For the text-containing cell, return its midpoint in [X, Y] coordinate format. 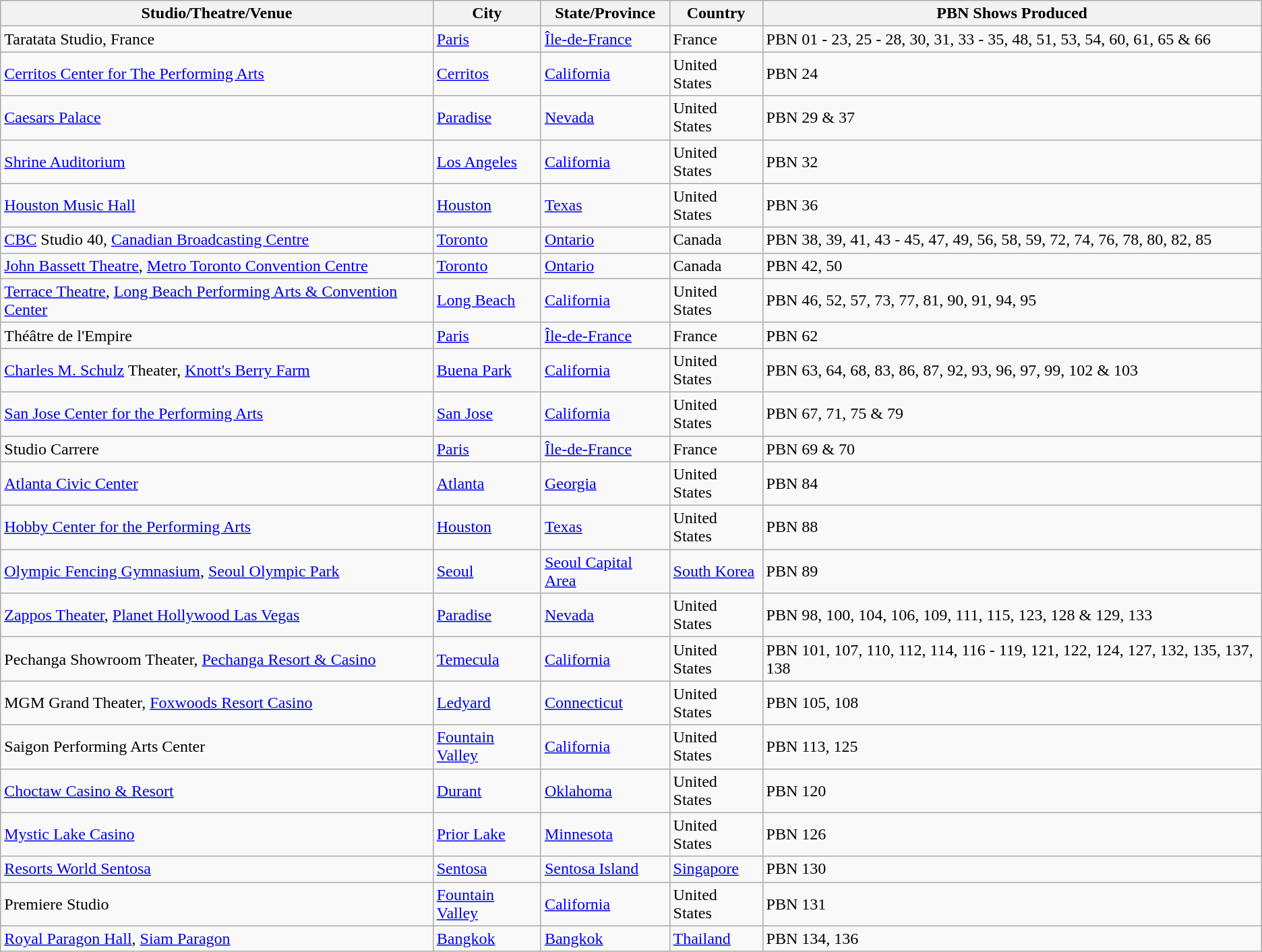
Oklahoma [605, 790]
PBN 130 [1012, 869]
Royal Paragon Hall, Siam Paragon [217, 939]
PBN 46, 52, 57, 73, 77, 81, 90, 91, 94, 95 [1012, 301]
Temecula [487, 659]
PBN 38, 39, 41, 43 - 45, 47, 49, 56, 58, 59, 72, 74, 76, 78, 80, 82, 85 [1012, 240]
PBN 89 [1012, 572]
Minnesota [605, 835]
PBN 36 [1012, 205]
PBN 101, 107, 110, 112, 114, 116 - 119, 121, 122, 124, 127, 132, 135, 137, 138 [1012, 659]
John Bassett Theatre, Metro Toronto Convention Centre [217, 266]
PBN 120 [1012, 790]
PBN 126 [1012, 835]
Singapore [716, 869]
Olympic Fencing Gymnasium, Seoul Olympic Park [217, 572]
Sentosa [487, 869]
PBN 131 [1012, 903]
Premiere Studio [217, 903]
Georgia [605, 484]
Seoul Capital Area [605, 572]
PBN 105, 108 [1012, 703]
Thailand [716, 939]
South Korea [716, 572]
PBN 84 [1012, 484]
Zappos Theater, Planet Hollywood Las Vegas [217, 615]
PBN 01 - 23, 25 - 28, 30, 31, 33 - 35, 48, 51, 53, 54, 60, 61, 65 & 66 [1012, 39]
Connecticut [605, 703]
Taratata Studio, France [217, 39]
Buena Park [487, 369]
PBN Shows Produced [1012, 13]
Saigon Performing Arts Center [217, 747]
MGM Grand Theater, Foxwoods Resort Casino [217, 703]
PBN 32 [1012, 162]
City [487, 13]
Prior Lake [487, 835]
PBN 113, 125 [1012, 747]
Choctaw Casino & Resort [217, 790]
Resorts World Sentosa [217, 869]
PBN 98, 100, 104, 106, 109, 111, 115, 123, 128 & 129, 133 [1012, 615]
Théâtre de l'Empire [217, 335]
PBN 24 [1012, 74]
Cerritos [487, 74]
Durant [487, 790]
Mystic Lake Casino [217, 835]
PBN 42, 50 [1012, 266]
Country [716, 13]
San Jose Center for the Performing Arts [217, 414]
PBN 88 [1012, 527]
Caesars Palace [217, 117]
San Jose [487, 414]
PBN 29 & 37 [1012, 117]
Cerritos Center for The Performing Arts [217, 74]
Atlanta Civic Center [217, 484]
Los Angeles [487, 162]
Studio/Theatre/Venue [217, 13]
PBN 62 [1012, 335]
Pechanga Showroom Theater, Pechanga Resort & Casino [217, 659]
Long Beach [487, 301]
CBC Studio 40, Canadian Broadcasting Centre [217, 240]
Studio Carrere [217, 448]
PBN 69 & 70 [1012, 448]
Sentosa Island [605, 869]
State/Province [605, 13]
Atlanta [487, 484]
Shrine Auditorium [217, 162]
Terrace Theatre, Long Beach Performing Arts & Convention Center [217, 301]
Hobby Center for the Performing Arts [217, 527]
PBN 134, 136 [1012, 939]
Charles M. Schulz Theater, Knott's Berry Farm [217, 369]
Houston Music Hall [217, 205]
Seoul [487, 572]
PBN 67, 71, 75 & 79 [1012, 414]
PBN 63, 64, 68, 83, 86, 87, 92, 93, 96, 97, 99, 102 & 103 [1012, 369]
Ledyard [487, 703]
